Find where the given text appears and provide that cell's center as [X, Y] coordinate. 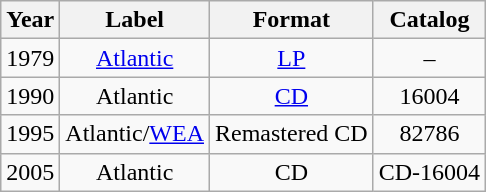
LP [292, 58]
Atlantic/WEA [135, 134]
Catalog [429, 20]
1990 [30, 96]
2005 [30, 172]
CD-16004 [429, 172]
Label [135, 20]
1979 [30, 58]
Remastered CD [292, 134]
16004 [429, 96]
Format [292, 20]
Year [30, 20]
1995 [30, 134]
82786 [429, 134]
– [429, 58]
